Return the [X, Y] coordinate for the center point of the cell that contains the specified text.  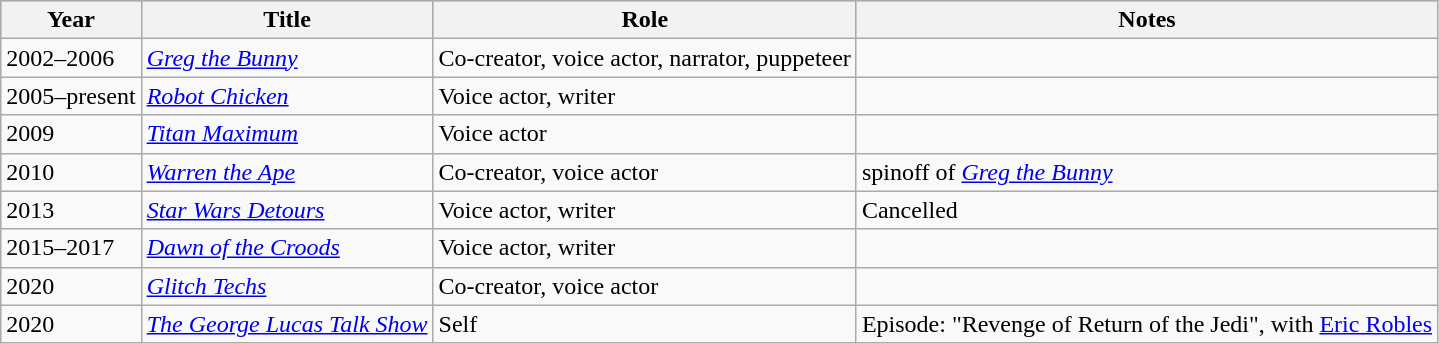
Voice actor [644, 134]
2010 [71, 172]
Greg the Bunny [287, 58]
spinoff of Greg the Bunny [1146, 172]
Episode: "Revenge of Return of the Jedi", with Eric Robles [1146, 324]
2002–2006 [71, 58]
Role [644, 20]
2005–present [71, 96]
2013 [71, 210]
Notes [1146, 20]
Year [71, 20]
Titan Maximum [287, 134]
Star Wars Detours [287, 210]
2009 [71, 134]
Warren the Ape [287, 172]
Robot Chicken [287, 96]
Glitch Techs [287, 286]
Self [644, 324]
Co-creator, voice actor, narrator, puppeteer [644, 58]
Dawn of the Croods [287, 248]
Cancelled [1146, 210]
The George Lucas Talk Show [287, 324]
Title [287, 20]
2015–2017 [71, 248]
